Scan for the cell matching the given text and deliver its [X, Y] coordinate at center. 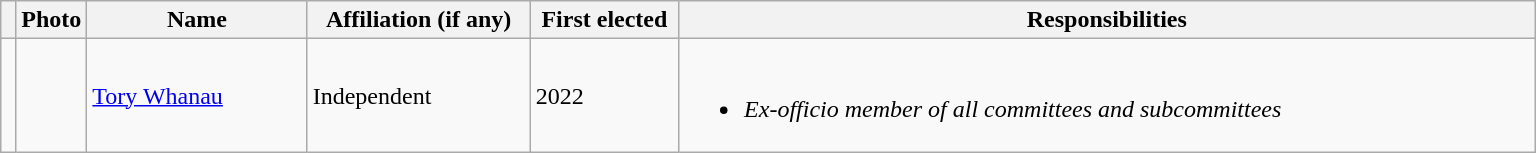
Ex-officio member of all committees and subcommittees [1107, 96]
Name [197, 20]
Responsibilities [1107, 20]
Photo [52, 20]
Tory Whanau [197, 96]
Affiliation (if any) [418, 20]
2022 [604, 96]
First elected [604, 20]
Independent [418, 96]
